Find where the given text appears and provide that cell's center as (X, Y) coordinate. 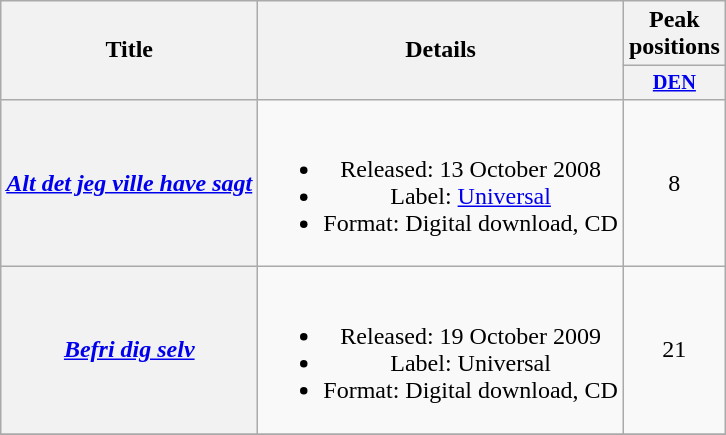
Title (130, 50)
Details (441, 50)
21 (674, 350)
Released: 19 October 2009Label: UniversalFormat: Digital download, CD (441, 350)
Released: 13 October 2008Label: UniversalFormat: Digital download, CD (441, 182)
Befri dig selv (130, 350)
Alt det jeg ville have sagt (130, 182)
DEN (674, 83)
Peak positions (674, 34)
8 (674, 182)
